Locate the cell with the specified text and output its (X, Y) center coordinate. 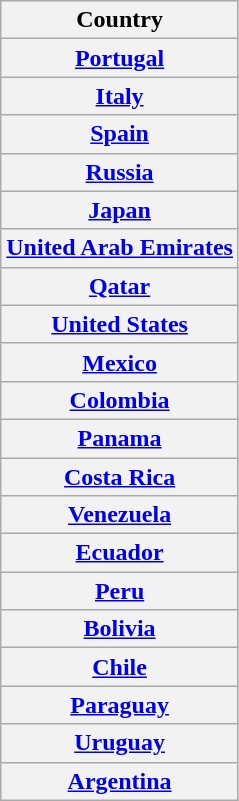
Mexico (120, 362)
Portugal (120, 58)
Japan (120, 210)
Ecuador (120, 553)
Bolivia (120, 629)
Uruguay (120, 743)
Qatar (120, 286)
United States (120, 324)
Chile (120, 667)
Country (120, 20)
Panama (120, 438)
Italy (120, 96)
Argentina (120, 781)
Venezuela (120, 515)
Paraguay (120, 705)
United Arab Emirates (120, 248)
Costa Rica (120, 477)
Russia (120, 172)
Colombia (120, 400)
Peru (120, 591)
Spain (120, 134)
